Pinpoint the cell where the given text exists, returning its [x, y] midpoint coordinate. 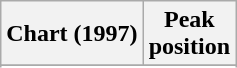
Peakposition [189, 34]
Chart (1997) [72, 34]
